From the cell containing the given text, extract its center point as [X, Y] coordinate. 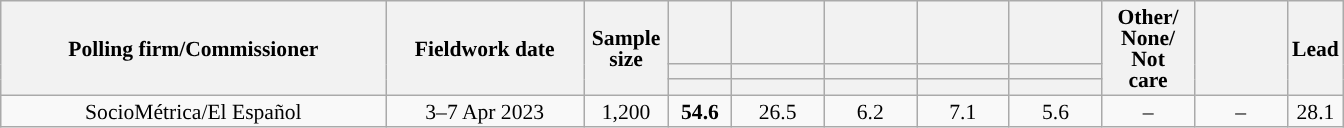
54.6 [700, 110]
Sample size [626, 48]
6.2 [870, 110]
7.1 [962, 110]
5.6 [1056, 110]
Fieldwork date [485, 48]
3–7 Apr 2023 [485, 110]
Polling firm/Commissioner [194, 48]
Other/None/Notcare [1148, 48]
26.5 [778, 110]
Lead [1316, 48]
28.1 [1316, 110]
1,200 [626, 110]
SocioMétrica/El Español [194, 110]
